Find where the given text appears and provide that cell's center as [X, Y] coordinate. 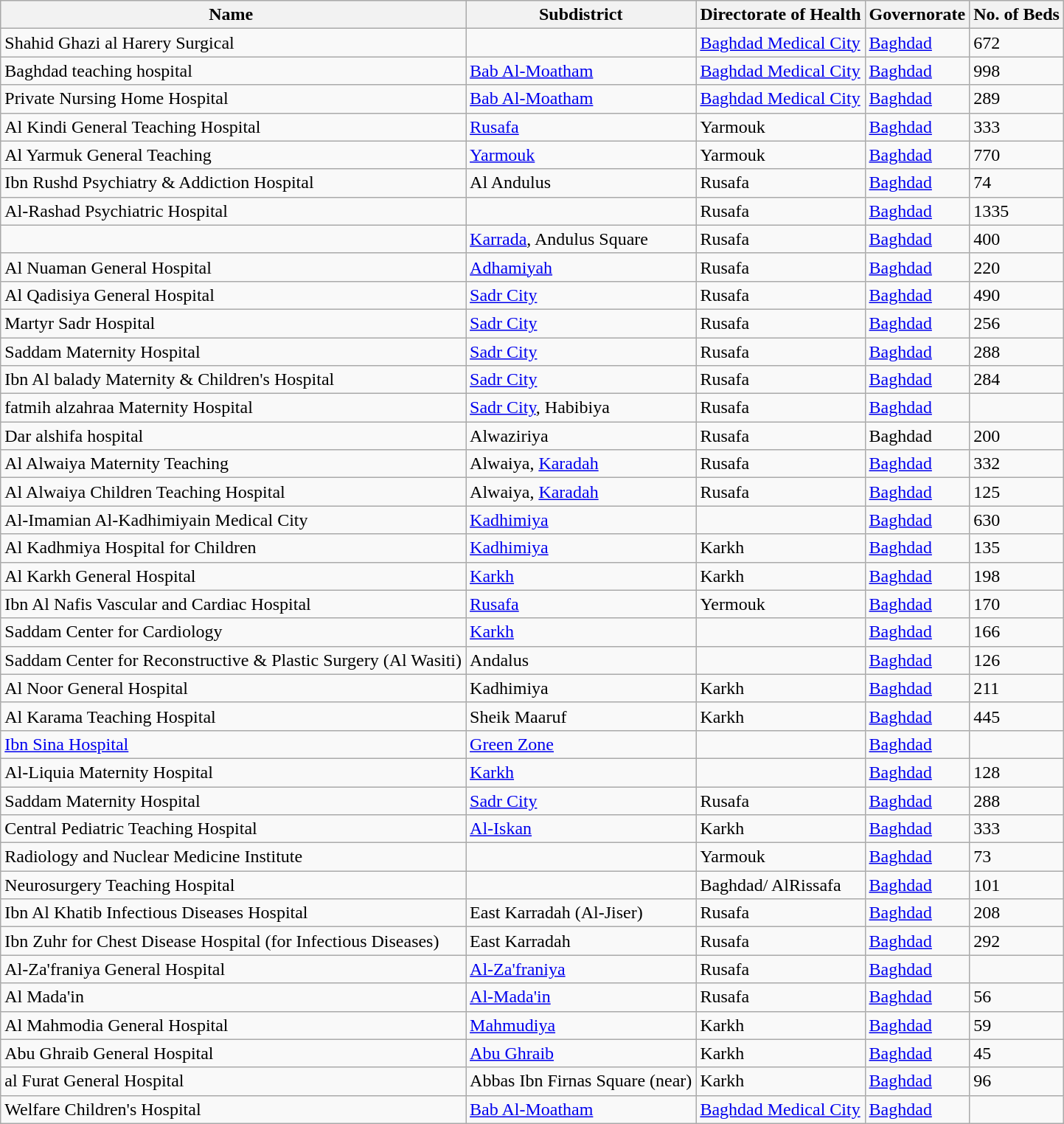
Abbas Ibn Firnas Square (near) [581, 1081]
Al Kadhmiya Hospital for Children [233, 548]
East Karradah (Al-Jiser) [581, 913]
Al Karkh General Hospital [233, 576]
Al-Iskan [581, 829]
Ibn Al balady Maternity & Children's Hospital [233, 380]
125 [1017, 492]
256 [1017, 323]
Al Mahmodia General Hospital [233, 1025]
1335 [1017, 211]
Al Alwaiya Children Teaching Hospital [233, 492]
Al Andulus [581, 183]
59 [1017, 1025]
Al Nuaman General Hospital [233, 267]
Al Karama Teaching Hospital [233, 716]
Sadr City, Habibiya [581, 408]
Saddam Center for Cardiology [233, 632]
Alwaziriya [581, 436]
126 [1017, 660]
220 [1017, 267]
56 [1017, 997]
Directorate of Health [780, 15]
630 [1017, 520]
Radiology and Nuclear Medicine Institute [233, 857]
Yermouk [780, 604]
Shahid Ghazi al Harery Surgical [233, 43]
200 [1017, 436]
Al-Za'franiya General Hospital [233, 969]
Dar alshifa hospital [233, 436]
Ibn Rushd Psychiatry & Addiction Hospital [233, 183]
45 [1017, 1053]
128 [1017, 772]
400 [1017, 239]
Ibn Al Nafis Vascular and Cardiac Hospital [233, 604]
Ibn Al Khatib Infectious Diseases Hospital [233, 913]
Al Noor General Hospital [233, 688]
Al-Mada'in [581, 997]
Al Qadisiya General Hospital [233, 295]
Subdistrict [581, 15]
Al-Imamian Al-Kadhimiyain Medical City [233, 520]
Abu Ghraib General Hospital [233, 1053]
Private Nursing Home Hospital [233, 99]
672 [1017, 43]
Al Mada'in [233, 997]
Green Zone [581, 744]
96 [1017, 1081]
289 [1017, 99]
Baghdad/ AlRissafa [780, 885]
208 [1017, 913]
Central Pediatric Teaching Hospital [233, 829]
Al Alwaiya Maternity Teaching [233, 464]
Al Yarmuk General Teaching [233, 155]
292 [1017, 941]
Andalus [581, 660]
Mahmudiya [581, 1025]
Sheik Maaruf [581, 716]
Ibn Sina Hospital [233, 744]
770 [1017, 155]
Martyr Sadr Hospital [233, 323]
al Furat General Hospital [233, 1081]
Name [233, 15]
211 [1017, 688]
74 [1017, 183]
Saddam Center for Reconstructive & Plastic Surgery (Al Wasiti) [233, 660]
Al-Liquia Maternity Hospital [233, 772]
Al-Za'franiya [581, 969]
No. of Beds [1017, 15]
Ibn Zuhr for Chest Disease Hospital (for Infectious Diseases) [233, 941]
170 [1017, 604]
101 [1017, 885]
Baghdad teaching hospital [233, 71]
73 [1017, 857]
135 [1017, 548]
Abu Ghraib [581, 1053]
198 [1017, 576]
166 [1017, 632]
490 [1017, 295]
284 [1017, 380]
Neurosurgery Teaching Hospital [233, 885]
332 [1017, 464]
Karrada, Andulus Square [581, 239]
Adhamiyah [581, 267]
fatmih alzahraa Maternity Hospital [233, 408]
998 [1017, 71]
Governorate [917, 15]
445 [1017, 716]
Welfare Children's Hospital [233, 1109]
Al Kindi General Teaching Hospital [233, 127]
East Karradah [581, 941]
Al-Rashad Psychiatric Hospital [233, 211]
